Return (x, y) of the center of cell containing provided text 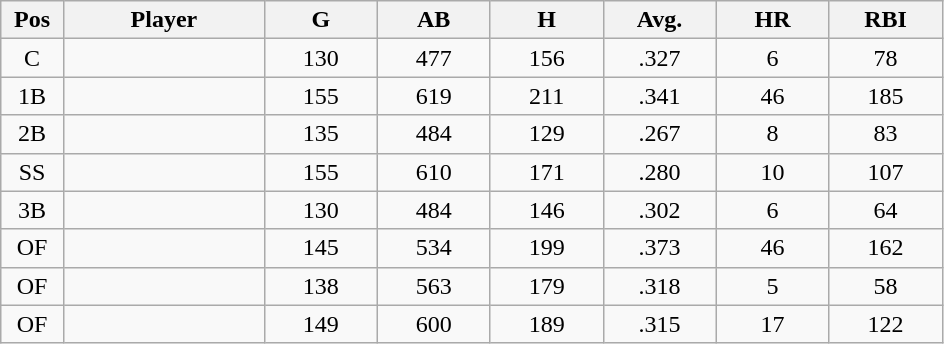
17 (772, 324)
107 (886, 172)
RBI (886, 20)
199 (546, 248)
610 (434, 172)
AB (434, 20)
211 (546, 96)
H (546, 20)
10 (772, 172)
.373 (660, 248)
.302 (660, 210)
162 (886, 248)
600 (434, 324)
8 (772, 134)
Avg. (660, 20)
135 (320, 134)
Player (164, 20)
Pos (32, 20)
171 (546, 172)
619 (434, 96)
145 (320, 248)
2B (32, 134)
.280 (660, 172)
122 (886, 324)
58 (886, 286)
129 (546, 134)
.267 (660, 134)
149 (320, 324)
146 (546, 210)
C (32, 58)
.315 (660, 324)
HR (772, 20)
534 (434, 248)
477 (434, 58)
.341 (660, 96)
5 (772, 286)
SS (32, 172)
138 (320, 286)
78 (886, 58)
563 (434, 286)
G (320, 20)
185 (886, 96)
3B (32, 210)
179 (546, 286)
64 (886, 210)
.318 (660, 286)
156 (546, 58)
83 (886, 134)
189 (546, 324)
1B (32, 96)
.327 (660, 58)
